Provide the [X, Y] coordinate of the cell's center where the given text is located.  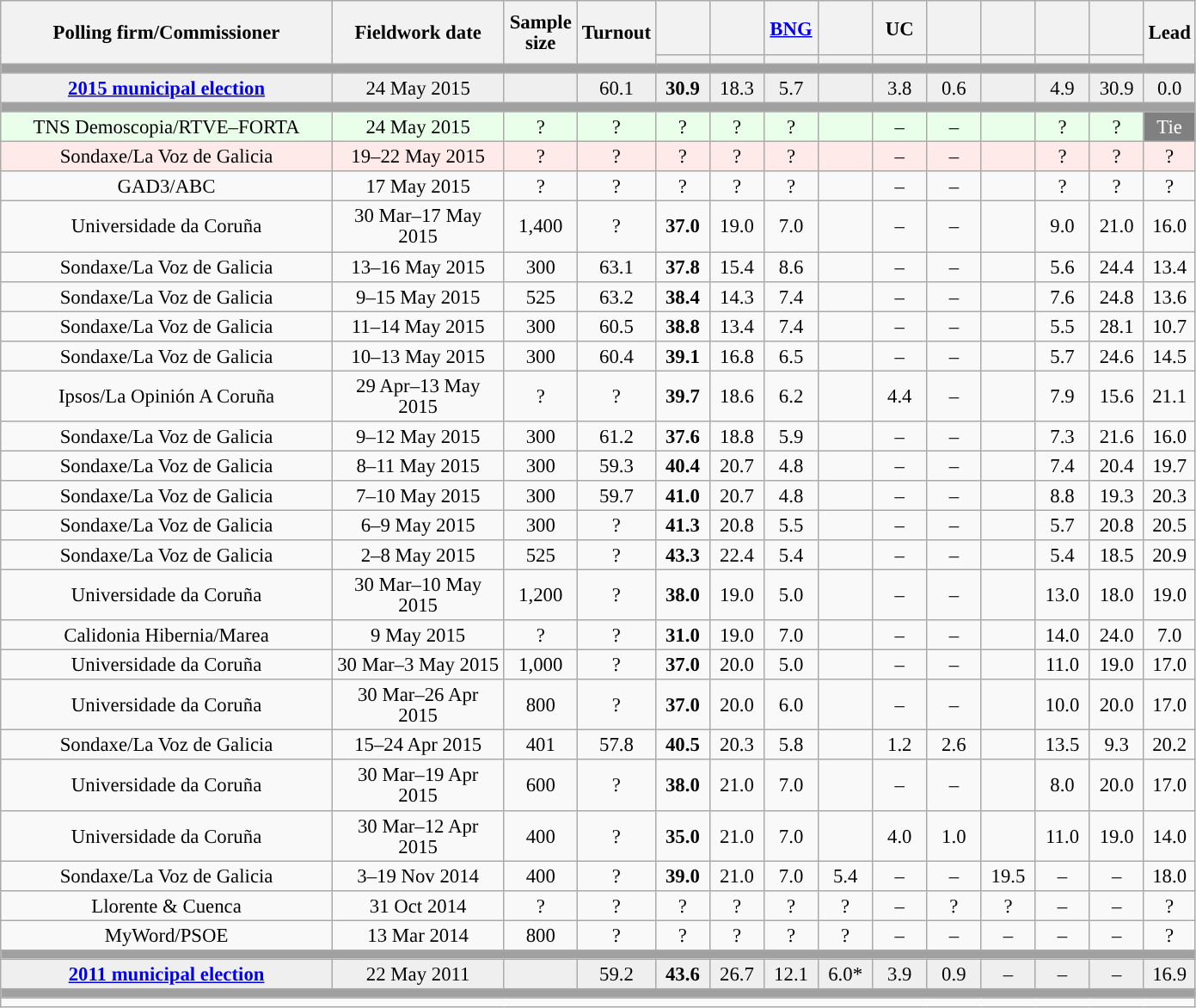
17 May 2015 [418, 187]
31.0 [683, 635]
4.9 [1063, 88]
18.8 [736, 437]
31 Oct 2014 [418, 905]
Turnout [617, 33]
UC [899, 28]
18.5 [1116, 556]
13 Mar 2014 [418, 936]
24.0 [1116, 635]
16.8 [736, 356]
19.5 [1008, 876]
0.9 [954, 974]
5.8 [791, 745]
30 Mar–12 Apr 2015 [418, 836]
MyWord/PSOE [167, 936]
63.2 [617, 296]
9.3 [1116, 745]
6.2 [791, 396]
Sample size [541, 33]
20.2 [1169, 745]
3.8 [899, 88]
3–19 Nov 2014 [418, 876]
7–10 May 2015 [418, 495]
15–24 Apr 2015 [418, 745]
2.6 [954, 745]
Calidonia Hibernia/Marea [167, 635]
13.0 [1063, 595]
15.6 [1116, 396]
19.7 [1169, 466]
20.9 [1169, 556]
4.0 [899, 836]
38.4 [683, 296]
60.5 [617, 327]
0.6 [954, 88]
401 [541, 745]
BNG [791, 28]
37.6 [683, 437]
24.6 [1116, 356]
63.1 [617, 267]
8–11 May 2015 [418, 466]
30 Mar–10 May 2015 [418, 595]
7.3 [1063, 437]
Ipsos/La Opinión A Coruña [167, 396]
24.4 [1116, 267]
2–8 May 2015 [418, 556]
10.7 [1169, 327]
43.6 [683, 974]
12.1 [791, 974]
1,400 [541, 227]
24.8 [1116, 296]
10.0 [1063, 705]
29 Apr–13 May 2015 [418, 396]
TNS Demoscopia/RTVE–FORTA [167, 127]
37.8 [683, 267]
39.7 [683, 396]
10–13 May 2015 [418, 356]
59.2 [617, 974]
59.3 [617, 466]
1.0 [954, 836]
0.0 [1169, 88]
9–12 May 2015 [418, 437]
61.2 [617, 437]
14.5 [1169, 356]
21.1 [1169, 396]
16.9 [1169, 974]
6.0* [846, 974]
30 Mar–26 Apr 2015 [418, 705]
43.3 [683, 556]
3.9 [899, 974]
20.5 [1169, 525]
Fieldwork date [418, 33]
2011 municipal election [167, 974]
9–15 May 2015 [418, 296]
15.4 [736, 267]
60.1 [617, 88]
Polling firm/Commissioner [167, 33]
57.8 [617, 745]
41.0 [683, 495]
20.4 [1116, 466]
600 [541, 786]
4.4 [899, 396]
6.0 [791, 705]
18.6 [736, 396]
8.8 [1063, 495]
41.3 [683, 525]
5.9 [791, 437]
22 May 2011 [418, 974]
35.0 [683, 836]
60.4 [617, 356]
30 Mar–3 May 2015 [418, 666]
GAD3/ABC [167, 187]
8.0 [1063, 786]
1,000 [541, 666]
38.8 [683, 327]
Lead [1169, 33]
2015 municipal election [167, 88]
26.7 [736, 974]
6.5 [791, 356]
1,200 [541, 595]
28.1 [1116, 327]
30 Mar–17 May 2015 [418, 227]
39.0 [683, 876]
11–14 May 2015 [418, 327]
21.6 [1116, 437]
8.6 [791, 267]
19–22 May 2015 [418, 157]
59.7 [617, 495]
19.3 [1116, 495]
39.1 [683, 356]
Tie [1169, 127]
22.4 [736, 556]
30 Mar–19 Apr 2015 [418, 786]
14.3 [736, 296]
Llorente & Cuenca [167, 905]
5.6 [1063, 267]
7.6 [1063, 296]
40.5 [683, 745]
13.6 [1169, 296]
9 May 2015 [418, 635]
1.2 [899, 745]
40.4 [683, 466]
13–16 May 2015 [418, 267]
9.0 [1063, 227]
7.9 [1063, 396]
6–9 May 2015 [418, 525]
13.5 [1063, 745]
18.3 [736, 88]
